Return the (X, Y) coordinate for the center point of the cell that contains the specified text.  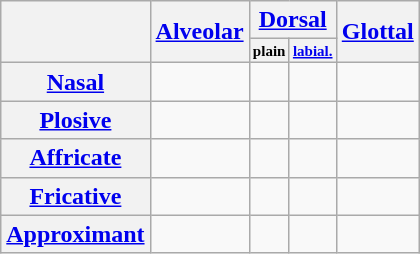
plain (269, 51)
Alveolar (200, 32)
Glottal (378, 32)
Approximant (76, 234)
Fricative (76, 196)
Plosive (76, 120)
Dorsal (292, 20)
Nasal (76, 82)
Affricate (76, 158)
labial. (312, 51)
